Capture the cell that displays the provided text and extract its (x, y) central coordinate. 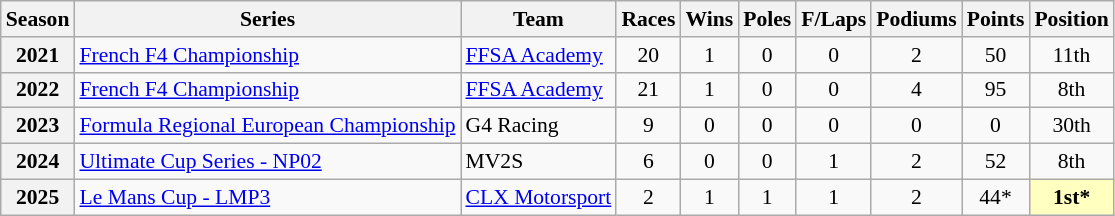
6 (648, 162)
2022 (38, 90)
11th (1071, 55)
Podiums (916, 19)
52 (996, 162)
Races (648, 19)
Poles (767, 19)
Position (1071, 19)
21 (648, 90)
CLX Motorsport (538, 197)
20 (648, 55)
30th (1071, 126)
4 (916, 90)
Le Mans Cup - LMP3 (267, 197)
2021 (38, 55)
50 (996, 55)
2025 (38, 197)
G4 Racing (538, 126)
Season (38, 19)
9 (648, 126)
Series (267, 19)
44* (996, 197)
Wins (709, 19)
Points (996, 19)
1st* (1071, 197)
2024 (38, 162)
95 (996, 90)
2023 (38, 126)
MV2S (538, 162)
Team (538, 19)
Ultimate Cup Series - NP02 (267, 162)
F/Laps (834, 19)
Formula Regional European Championship (267, 126)
